Pinpoint the cell where the given text exists, returning its [X, Y] midpoint coordinate. 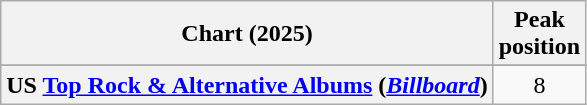
8 [539, 85]
Peakposition [539, 34]
US Top Rock & Alternative Albums (Billboard) [247, 85]
Chart (2025) [247, 34]
